For the text-containing cell, return its midpoint in [X, Y] coordinate format. 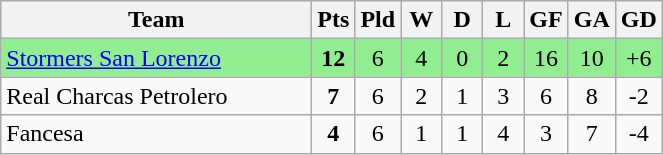
16 [546, 58]
W [422, 20]
10 [592, 58]
Fancesa [156, 134]
Pld [378, 20]
Pts [334, 20]
8 [592, 96]
Stormers San Lorenzo [156, 58]
0 [462, 58]
+6 [638, 58]
12 [334, 58]
-4 [638, 134]
GD [638, 20]
D [462, 20]
-2 [638, 96]
L [504, 20]
GF [546, 20]
Real Charcas Petrolero [156, 96]
GA [592, 20]
Team [156, 20]
